Extract the [x, y] coordinate from the center of the cell holding the provided text.  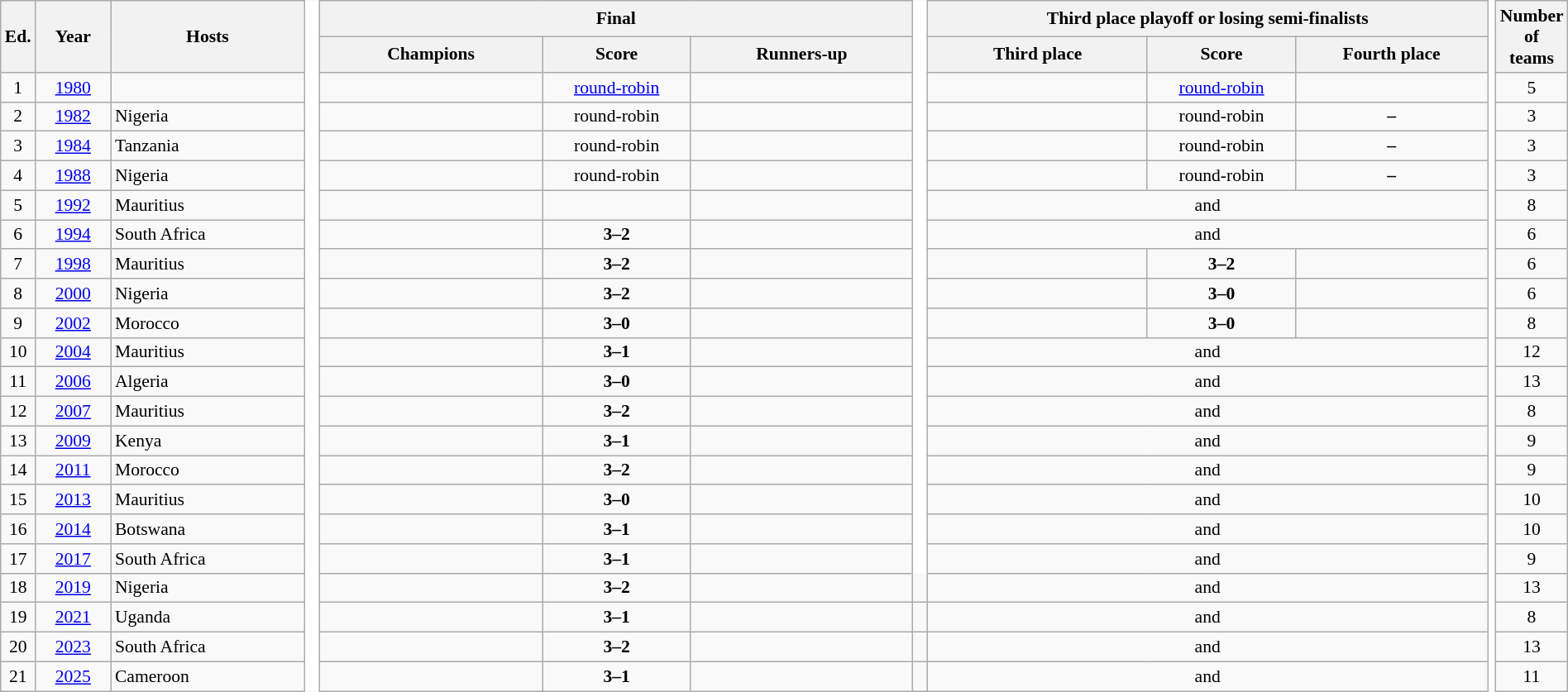
1998 [73, 265]
14 [18, 470]
2011 [73, 470]
2002 [73, 323]
Hosts [208, 36]
2004 [73, 352]
1994 [73, 235]
7 [18, 265]
15 [18, 500]
Year [73, 36]
19 [18, 618]
2007 [73, 412]
Fourth place [1392, 55]
Algeria [208, 382]
2021 [73, 618]
Third place playoff or losing semi-finalists [1207, 18]
1992 [73, 205]
1980 [73, 88]
18 [18, 588]
2 [18, 117]
1984 [73, 146]
Ed. [18, 36]
2000 [73, 294]
1988 [73, 176]
2014 [73, 529]
Runners-up [801, 55]
Number of teams [1532, 36]
1 [18, 88]
17 [18, 559]
Cameroon [208, 676]
Champions [431, 55]
2017 [73, 559]
Uganda [208, 618]
Kenya [208, 441]
Tanzania [208, 146]
4 [18, 176]
2019 [73, 588]
2009 [73, 441]
20 [18, 647]
Third place [1038, 55]
2006 [73, 382]
2025 [73, 676]
Final [616, 18]
21 [18, 676]
Botswana [208, 529]
2013 [73, 500]
1982 [73, 117]
16 [18, 529]
2023 [73, 647]
